Return [x, y] of the center of cell containing provided text 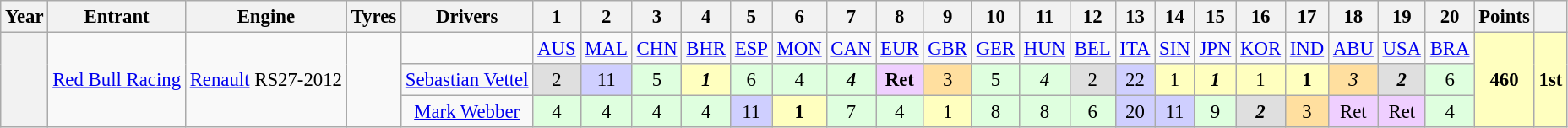
12 [1092, 17]
16 [1260, 17]
19 [1402, 17]
ESP [751, 49]
EUR [900, 49]
CHN [657, 49]
Mark Webber [466, 112]
Engine [265, 17]
ABU [1353, 49]
BHR [706, 49]
BEL [1092, 49]
Red Bull Racing [117, 81]
MON [799, 49]
AUS [557, 49]
GER [995, 49]
ITA [1135, 49]
Entrant [117, 17]
18 [1353, 17]
460 [1504, 81]
KOR [1260, 49]
USA [1402, 49]
Year [24, 17]
HUN [1044, 49]
15 [1215, 17]
14 [1174, 17]
Sebastian Vettel [466, 80]
JPN [1215, 49]
CAN [852, 49]
1st [1550, 81]
13 [1135, 17]
GBR [948, 49]
SIN [1174, 49]
BRA [1450, 49]
Drivers [466, 17]
22 [1135, 80]
17 [1306, 17]
Renault RS27-2012 [265, 81]
Tyres [373, 17]
10 [995, 17]
MAL [607, 49]
Points [1504, 17]
IND [1306, 49]
